Search for the cell housing the specified text and yield its (x, y) center coordinate. 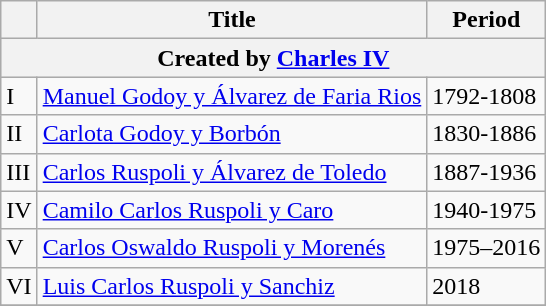
Carlos Oswaldo Ruspoli y Morenés (232, 248)
Luis Carlos Ruspoli y Sanchiz (232, 286)
1975–2016 (486, 248)
1887-1936 (486, 172)
Manuel Godoy y Álvarez de Faria Rios (232, 96)
Camilo Carlos Ruspoli y Caro (232, 210)
Period (486, 20)
VI (19, 286)
III (19, 172)
I (19, 96)
1792-1808 (486, 96)
2018 (486, 286)
Carlos Ruspoli y Álvarez de Toledo (232, 172)
V (19, 248)
II (19, 134)
1830-1886 (486, 134)
Title (232, 20)
Carlota Godoy y Borbón (232, 134)
Created by Charles IV (274, 58)
IV (19, 210)
1940-1975 (486, 210)
